Pinpoint the cell where the given text exists, returning its [x, y] midpoint coordinate. 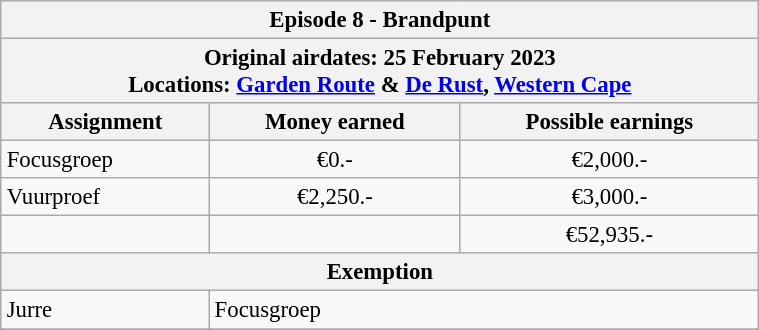
Assignment [105, 122]
Jurre [105, 310]
€52,935.- [609, 235]
Exemption [380, 272]
Money earned [334, 122]
€2,250.- [334, 197]
Vuurproef [105, 197]
€3,000.- [609, 197]
Original airdates: 25 February 2023Locations: Garden Route & De Rust, Western Cape [380, 70]
Possible earnings [609, 122]
€0.- [334, 160]
€2,000.- [609, 160]
Episode 8 - Brandpunt [380, 20]
